Extract the [x, y] coordinate from the center of the cell holding the provided text.  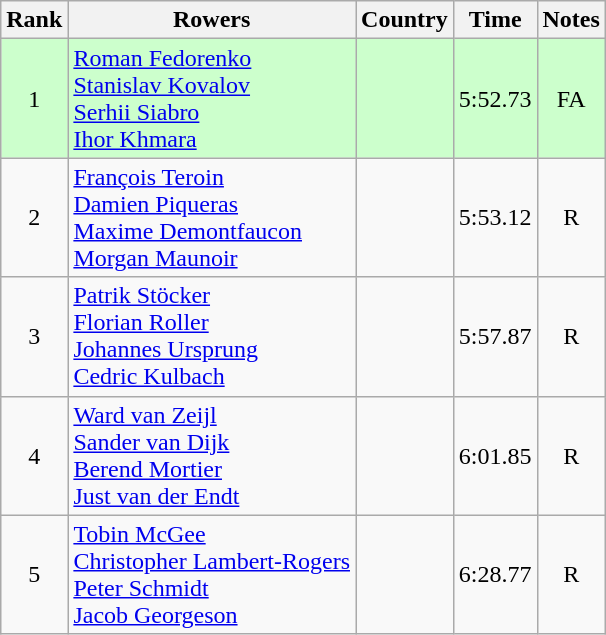
2 [34, 218]
5 [34, 574]
1 [34, 98]
Tobin McGeeChristopher Lambert-RogersPeter SchmidtJacob Georgeson [212, 574]
François TeroinDamien PiquerasMaxime DemontfauconMorgan Maunoir [212, 218]
Notes [571, 20]
Ward van ZeijlSander van DijkBerend MortierJust van der Endt [212, 456]
4 [34, 456]
Time [495, 20]
FA [571, 98]
Rank [34, 20]
Roman FedorenkoStanislav KovalovSerhii SiabroIhor Khmara [212, 98]
6:01.85 [495, 456]
5:52.73 [495, 98]
Country [405, 20]
5:57.87 [495, 336]
6:28.77 [495, 574]
3 [34, 336]
5:53.12 [495, 218]
Rowers [212, 20]
Patrik StöckerFlorian RollerJohannes UrsprungCedric Kulbach [212, 336]
